Return the [X, Y] coordinate for the center point of the cell that contains the specified text.  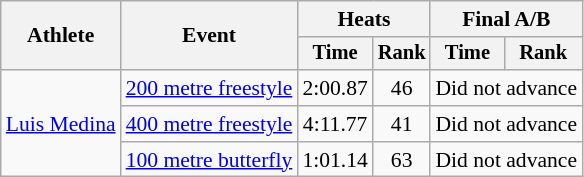
2:00.87 [334, 88]
200 metre freestyle [210, 88]
41 [402, 124]
Final A/B [506, 19]
Heats [364, 19]
Athlete [61, 36]
46 [402, 88]
4:11.77 [334, 124]
400 metre freestyle [210, 124]
Luis Medina [61, 124]
Event [210, 36]
